For the text-containing cell, return its midpoint in [x, y] coordinate format. 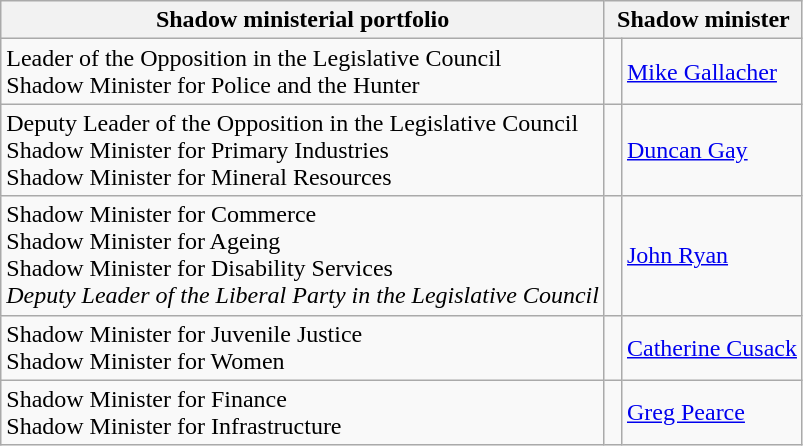
Shadow Minister for FinanceShadow Minister for Infrastructure [303, 412]
Duncan Gay [712, 150]
Leader of the Opposition in the Legislative CouncilShadow Minister for Police and the Hunter [303, 72]
Mike Gallacher [712, 72]
Shadow ministerial portfolio [303, 20]
Shadow minister [703, 20]
Catherine Cusack [712, 348]
Shadow Minister for Juvenile JusticeShadow Minister for Women [303, 348]
Greg Pearce [712, 412]
John Ryan [712, 256]
Deputy Leader of the Opposition in the Legislative CouncilShadow Minister for Primary IndustriesShadow Minister for Mineral Resources [303, 150]
